Identify which cell holds the provided text, then report its (X, Y) central coordinate. 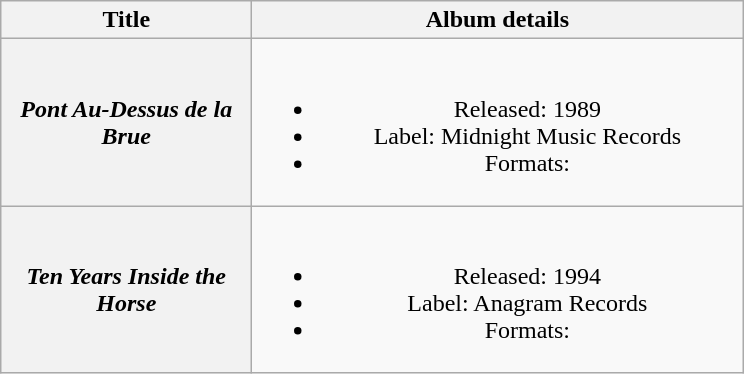
Released: 1989Label: Midnight Music RecordsFormats: (498, 122)
Title (126, 20)
Ten Years Inside the Horse (126, 290)
Pont Au-Dessus de la Brue (126, 122)
Released: 1994Label: Anagram RecordsFormats: (498, 290)
Album details (498, 20)
